Determine the [x, y] coordinate at the center of the cell enclosing the given text.  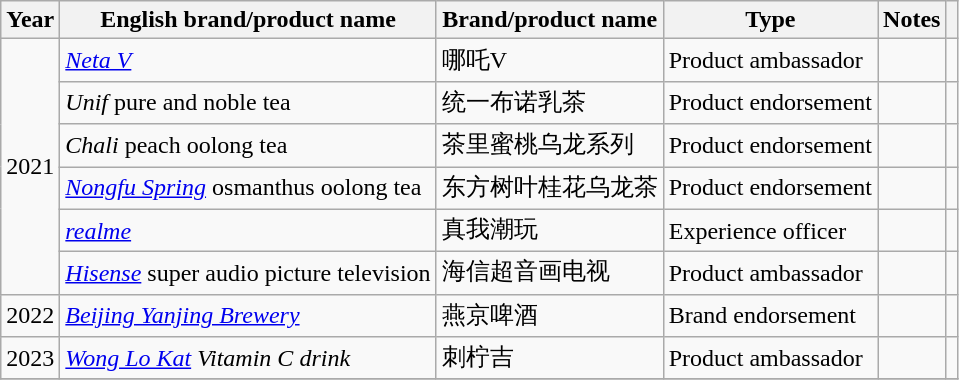
Neta V [248, 60]
Hisense super audio picture television [248, 274]
2022 [30, 316]
Nongfu Spring osmanthus oolong tea [248, 188]
Brand/product name [550, 20]
哪吒V [550, 60]
Beijing Yanjing Brewery [248, 316]
2021 [30, 166]
Type [770, 20]
Notes [912, 20]
真我潮玩 [550, 230]
Year [30, 20]
刺柠吉 [550, 358]
Brand endorsement [770, 316]
Wong Lo Kat Vitamin C drink [248, 358]
English brand/product name [248, 20]
茶里蜜桃乌龙系列 [550, 146]
统一布诺乳茶 [550, 102]
Chali peach oolong tea [248, 146]
燕京啤酒 [550, 316]
Experience officer [770, 230]
东方树叶桂花乌龙茶 [550, 188]
海信超音画电视 [550, 274]
Unif pure and noble tea [248, 102]
realme [248, 230]
2023 [30, 358]
